Detect which cell encompasses the target text, then output its [x, y] center coordinate. 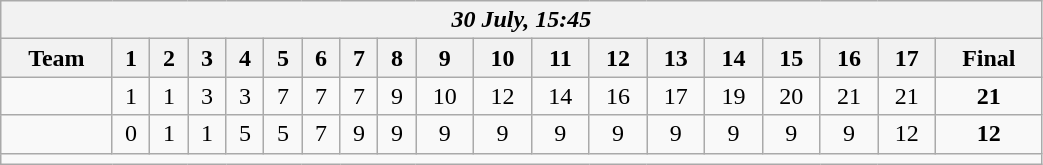
15 [791, 58]
19 [734, 96]
4 [245, 58]
2 [169, 58]
30 July, 15:45 [522, 20]
8 [397, 58]
13 [676, 58]
0 [131, 134]
Team [56, 58]
20 [791, 96]
11 [560, 58]
6 [321, 58]
Final [989, 58]
